From the cell containing the given text, extract its center point as (x, y) coordinate. 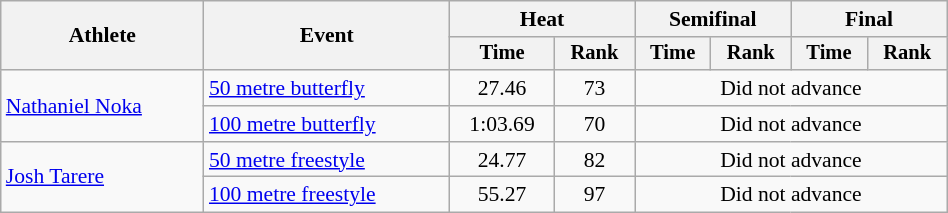
1:03.69 (502, 124)
73 (594, 88)
50 metre freestyle (327, 160)
70 (594, 124)
Event (327, 36)
Semifinal (712, 19)
Heat (542, 19)
24.77 (502, 160)
97 (594, 195)
100 metre freestyle (327, 195)
100 metre butterfly (327, 124)
50 metre butterfly (327, 88)
55.27 (502, 195)
Athlete (102, 36)
Final (869, 19)
Josh Tarere (102, 178)
Nathaniel Noka (102, 106)
82 (594, 160)
27.46 (502, 88)
